Output the [x, y] coordinate of the center of the cell containing the given text.  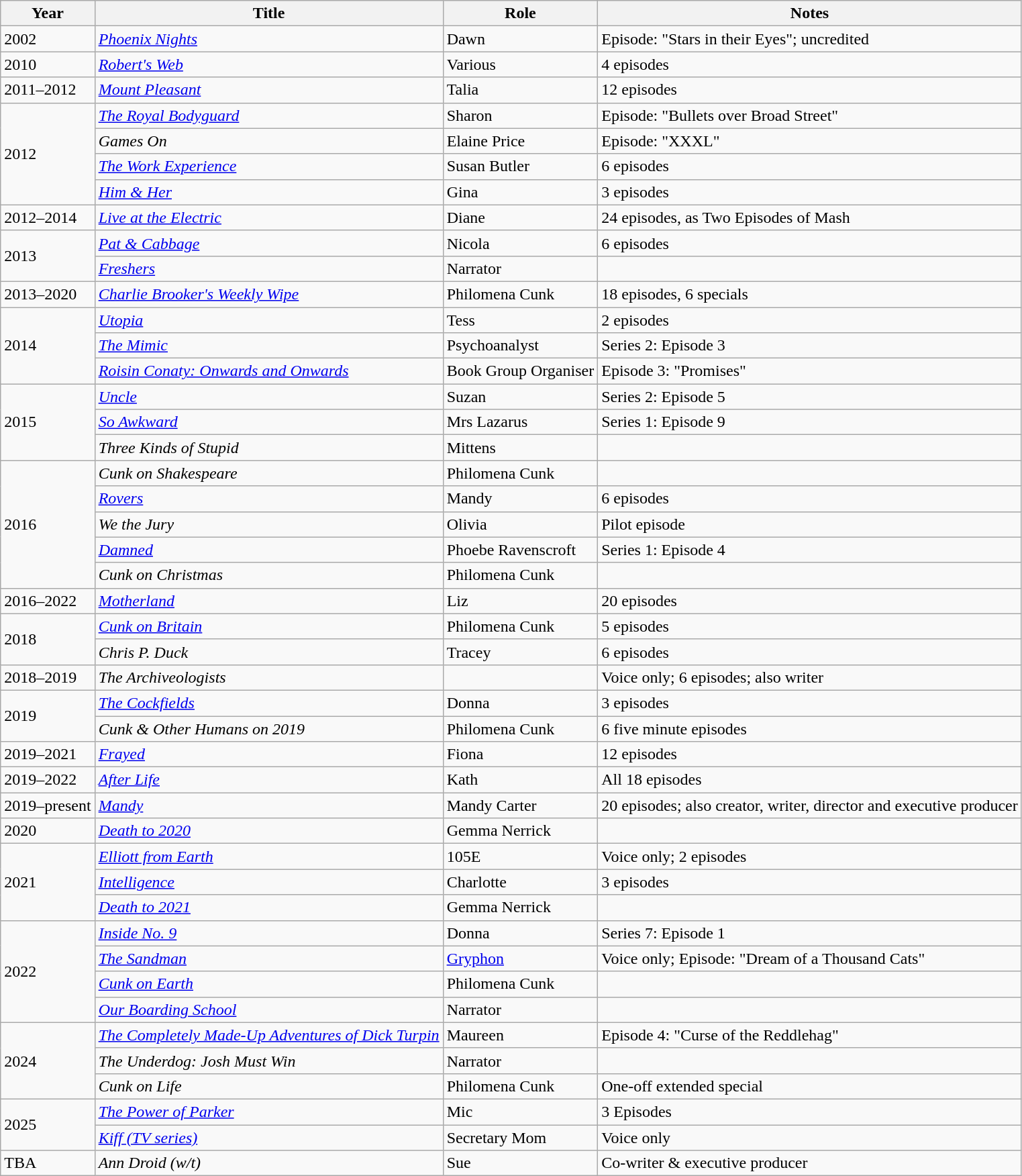
One-off extended special [810, 1086]
Roisin Conaty: Onwards and Onwards [268, 371]
18 episodes, 6 specials [810, 294]
Mount Pleasant [268, 90]
2018–2019 [48, 677]
Episode 4: "Curse of the Reddlehag" [810, 1035]
Episode: "Stars in their Eyes"; uncredited [810, 39]
Role [521, 13]
2015 [48, 422]
Voice only; 6 episodes; also writer [810, 677]
2011–2012 [48, 90]
Series 7: Episode 1 [810, 933]
Dawn [521, 39]
Maureen [521, 1035]
Death to 2021 [268, 908]
Episode 3: "Promises" [810, 371]
2002 [48, 39]
Series 2: Episode 3 [810, 346]
2024 [48, 1061]
The Completely Made-Up Adventures of Dick Turpin [268, 1035]
Series 1: Episode 4 [810, 550]
2013 [48, 256]
Voice only; Episode: "Dream of a Thousand Cats" [810, 959]
Elaine Price [521, 141]
Diane [521, 217]
We the Jury [268, 524]
The Mimic [268, 346]
2013–2020 [48, 294]
20 episodes; also creator, writer, director and executive producer [810, 805]
Ann Droid (w/t) [268, 1163]
2019 [48, 716]
Notes [810, 13]
The Royal Bodyguard [268, 115]
Gina [521, 192]
Cunk on Shakespeare [268, 473]
Mandy Carter [521, 805]
So Awkward [268, 422]
Phoenix Nights [268, 39]
Episode: "Bullets over Broad Street" [810, 115]
The Cockfields [268, 703]
TBA [48, 1163]
Cunk on Earth [268, 984]
Charlotte [521, 882]
After Life [268, 780]
2022 [48, 971]
5 episodes [810, 626]
Live at the Electric [268, 217]
Uncle [268, 397]
Tracey [521, 652]
Elliott from Earth [268, 856]
Chris P. Duck [268, 652]
Robert's Web [268, 64]
2021 [48, 882]
2019–2021 [48, 754]
Three Kinds of Stupid [268, 448]
6 five minute episodes [810, 728]
2012 [48, 154]
Series 2: Episode 5 [810, 397]
Suzan [521, 397]
20 episodes [810, 601]
Gryphon [521, 959]
Our Boarding School [268, 1010]
Talia [521, 90]
The Work Experience [268, 166]
Series 1: Episode 9 [810, 422]
Cunk on Life [268, 1086]
Liz [521, 601]
4 episodes [810, 64]
Fiona [521, 754]
Voice only [810, 1138]
2019–2022 [48, 780]
Frayed [268, 754]
Voice only; 2 episodes [810, 856]
24 episodes, as Two Episodes of Mash [810, 217]
Book Group Organiser [521, 371]
All 18 episodes [810, 780]
2019–present [48, 805]
Sharon [521, 115]
Charlie Brooker's Weekly Wipe [268, 294]
Mittens [521, 448]
2016–2022 [48, 601]
Cunk & Other Humans on 2019 [268, 728]
Olivia [521, 524]
2018 [48, 639]
2012–2014 [48, 217]
Inside No. 9 [268, 933]
The Sandman [268, 959]
Psychoanalyst [521, 346]
2025 [48, 1124]
Title [268, 13]
Secretary Mom [521, 1138]
Episode: "XXXL" [810, 141]
Various [521, 64]
Damned [268, 550]
Susan Butler [521, 166]
Nicola [521, 243]
Co-writer & executive producer [810, 1163]
Sue [521, 1163]
Games On [268, 141]
Phoebe Ravenscroft [521, 550]
Rovers [268, 499]
2020 [48, 831]
Cunk on Britain [268, 626]
105E [521, 856]
2016 [48, 524]
Death to 2020 [268, 831]
Pilot episode [810, 524]
3 Episodes [810, 1112]
Him & Her [268, 192]
Tess [521, 320]
Freshers [268, 268]
Kath [521, 780]
2 episodes [810, 320]
Cunk on Christmas [268, 575]
Motherland [268, 601]
Intelligence [268, 882]
Utopia [268, 320]
Mic [521, 1112]
The Archiveologists [268, 677]
Pat & Cabbage [268, 243]
Kiff (TV series) [268, 1138]
The Underdog: Josh Must Win [268, 1061]
2010 [48, 64]
2014 [48, 346]
Year [48, 13]
Mrs Lazarus [521, 422]
The Power of Parker [268, 1112]
